Return [X, Y] of the center of cell containing provided text 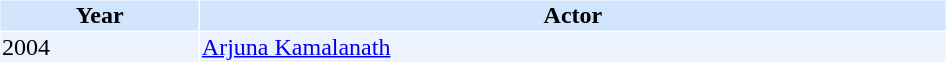
Actor [572, 15]
2004 [99, 47]
Arjuna Kamalanath [572, 47]
Year [99, 15]
